Locate the cell with the specified text and output its [x, y] center coordinate. 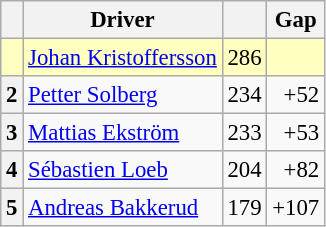
Johan Kristoffersson [122, 58]
Andreas Bakkerud [122, 208]
286 [244, 58]
179 [244, 208]
4 [12, 170]
204 [244, 170]
+82 [296, 170]
+52 [296, 95]
2 [12, 95]
3 [12, 133]
Gap [296, 20]
+53 [296, 133]
233 [244, 133]
Driver [122, 20]
+107 [296, 208]
Sébastien Loeb [122, 170]
Petter Solberg [122, 95]
Mattias Ekström [122, 133]
234 [244, 95]
5 [12, 208]
